Detect which cell encompasses the target text, then output its (x, y) center coordinate. 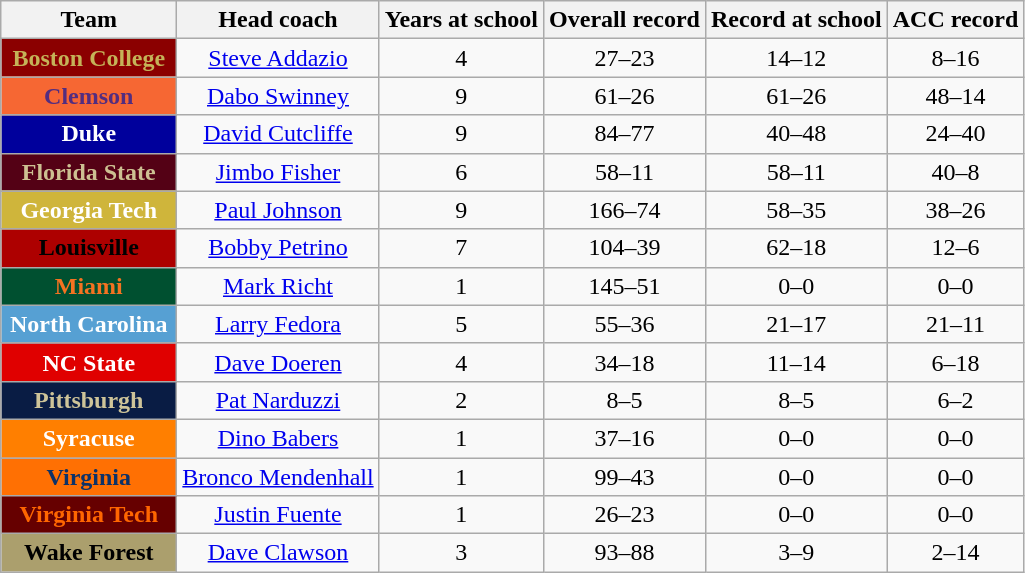
North Carolina (89, 324)
14–12 (796, 58)
3 (461, 553)
84–77 (625, 134)
6 (461, 172)
Larry Fedora (278, 324)
Boston College (89, 58)
34–18 (625, 362)
166–74 (625, 210)
Clemson (89, 96)
55–36 (625, 324)
Dave Clawson (278, 553)
Florida State (89, 172)
Georgia Tech (89, 210)
NC State (89, 362)
12–6 (956, 248)
24–40 (956, 134)
Record at school (796, 20)
Bronco Mendenhall (278, 477)
Head coach (278, 20)
Bobby Petrino (278, 248)
62–18 (796, 248)
7 (461, 248)
2 (461, 400)
58–35 (796, 210)
6–18 (956, 362)
40–8 (956, 172)
21–11 (956, 324)
27–23 (625, 58)
Mark Richt (278, 286)
Team (89, 20)
104–39 (625, 248)
21–17 (796, 324)
Duke (89, 134)
Virginia (89, 477)
5 (461, 324)
2–14 (956, 553)
38–26 (956, 210)
Jimbo Fisher (278, 172)
93–88 (625, 553)
Years at school (461, 20)
Dabo Swinney (278, 96)
Wake Forest (89, 553)
145–51 (625, 286)
Dino Babers (278, 438)
6–2 (956, 400)
Pat Narduzzi (278, 400)
Virginia Tech (89, 515)
Justin Fuente (278, 515)
Dave Doeren (278, 362)
Miami (89, 286)
99–43 (625, 477)
Louisville (89, 248)
37–16 (625, 438)
3–9 (796, 553)
8–16 (956, 58)
Overall record (625, 20)
48–14 (956, 96)
Pittsburgh (89, 400)
40–48 (796, 134)
11–14 (796, 362)
David Cutcliffe (278, 134)
ACC record (956, 20)
26–23 (625, 515)
Paul Johnson (278, 210)
Syracuse (89, 438)
Steve Addazio (278, 58)
